Return (X, Y) of the center of cell containing provided text 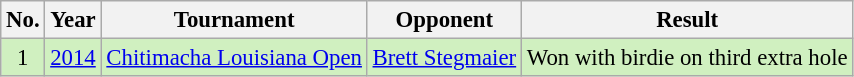
2014 (73, 58)
Brett Stegmaier (444, 58)
Opponent (444, 20)
1 (23, 58)
Year (73, 20)
No. (23, 20)
Tournament (234, 20)
Result (686, 20)
Chitimacha Louisiana Open (234, 58)
Won with birdie on third extra hole (686, 58)
